Pinpoint the cell where the given text exists, returning its [x, y] midpoint coordinate. 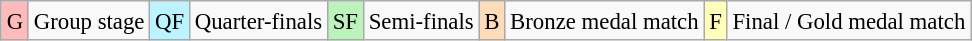
B [492, 20]
SF [345, 20]
Final / Gold medal match [848, 20]
Bronze medal match [604, 20]
F [716, 20]
G [14, 20]
Quarter-finals [258, 20]
QF [170, 20]
Semi-finals [421, 20]
Group stage [88, 20]
